Search for the cell housing the specified text and yield its [x, y] center coordinate. 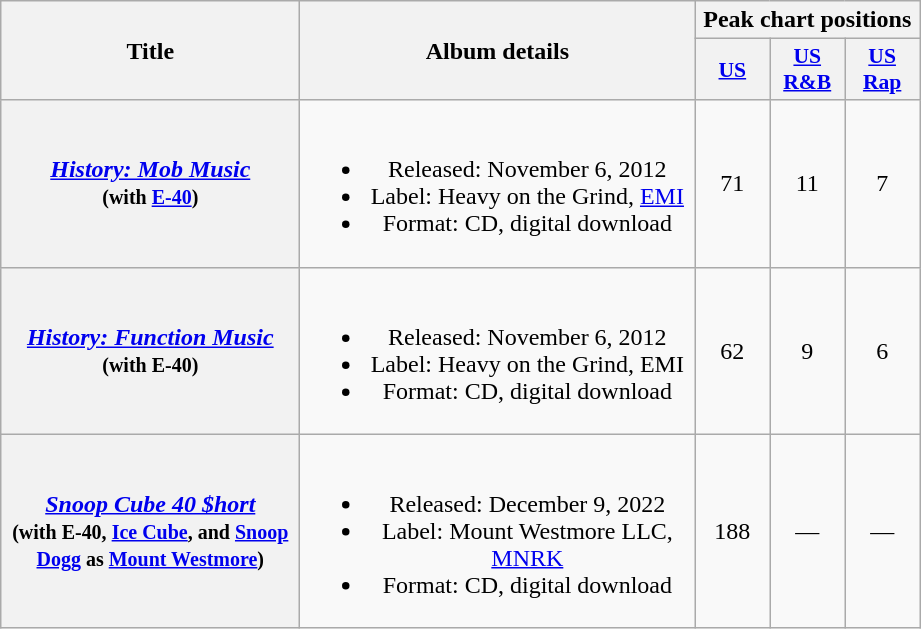
USR&B [808, 70]
188 [732, 531]
USRap [882, 70]
62 [732, 350]
History: Function Music(with E-40) [150, 350]
11 [808, 184]
History: Mob Music(with E-40) [150, 184]
Title [150, 50]
Snoop Cube 40 $hort(with E-40, Ice Cube, and Snoop Dogg as Mount Westmore) [150, 531]
9 [808, 350]
6 [882, 350]
Released: December 9, 2022Label: Mount Westmore LLC, MNRKFormat: CD, digital download [498, 531]
7 [882, 184]
US [732, 70]
Album details [498, 50]
71 [732, 184]
Peak chart positions [808, 20]
